Detect which cell encompasses the target text, then output its (X, Y) center coordinate. 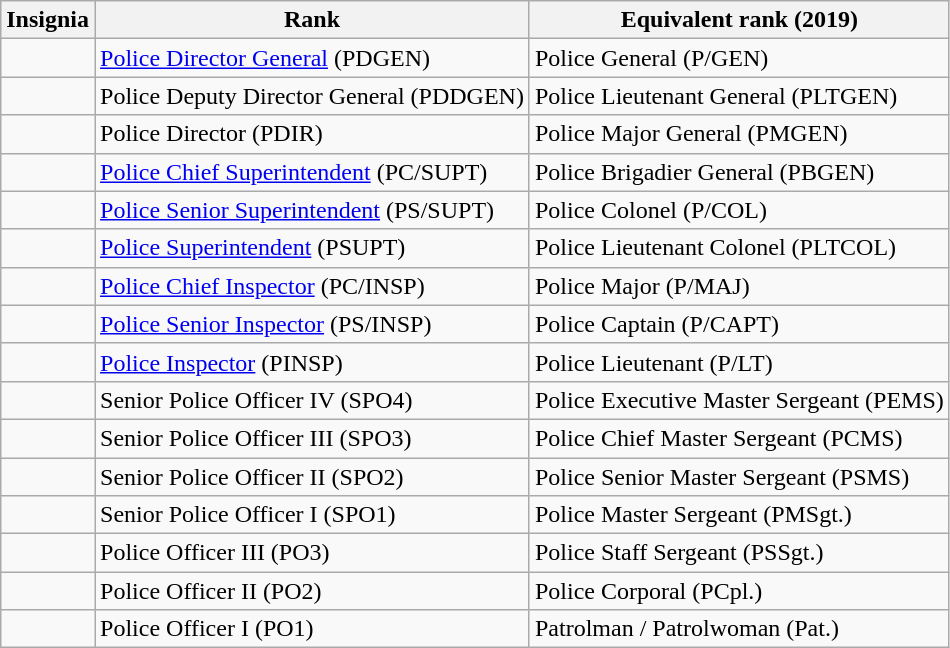
Police Lieutenant (P/LT) (739, 362)
Police Major General (PMGEN) (739, 134)
Police Colonel (P/COL) (739, 210)
Police Senior Inspector (PS/INSP) (312, 324)
Police Lieutenant Colonel (PLTCOL) (739, 248)
Rank (312, 20)
Police Chief Inspector (PC/INSP) (312, 286)
Police Director (PDIR) (312, 134)
Police Senior Superintendent (PS/SUPT) (312, 210)
Police General (P/GEN) (739, 58)
Police Master Sergeant (PMSgt.) (739, 515)
Police Chief Superintendent (PC/SUPT) (312, 172)
Police Director General (PDGEN) (312, 58)
Police Executive Master Sergeant (PEMS) (739, 400)
Police Chief Master Sergeant (PCMS) (739, 438)
Police Lieutenant General (PLTGEN) (739, 96)
Police Captain (P/CAPT) (739, 324)
Police Officer II (PO2) (312, 591)
Insignia (48, 20)
Police Officer III (PO3) (312, 553)
Police Brigadier General (PBGEN) (739, 172)
Senior Police Officer I (SPO1) (312, 515)
Police Staff Sergeant (PSSgt.) (739, 553)
Police Corporal (PCpl.) (739, 591)
Equivalent rank (2019) (739, 20)
Police Deputy Director General (PDDGEN) (312, 96)
Police Inspector (PINSP) (312, 362)
Police Senior Master Sergeant (PSMS) (739, 477)
Police Superintendent (PSUPT) (312, 248)
Senior Police Officer IV (SPO4) (312, 400)
Police Officer I (PO1) (312, 629)
Senior Police Officer II (SPO2) (312, 477)
Police Major (P/MAJ) (739, 286)
Senior Police Officer III (SPO3) (312, 438)
Patrolman / Patrolwoman (Pat.) (739, 629)
